Search for the cell housing the specified text and yield its [x, y] center coordinate. 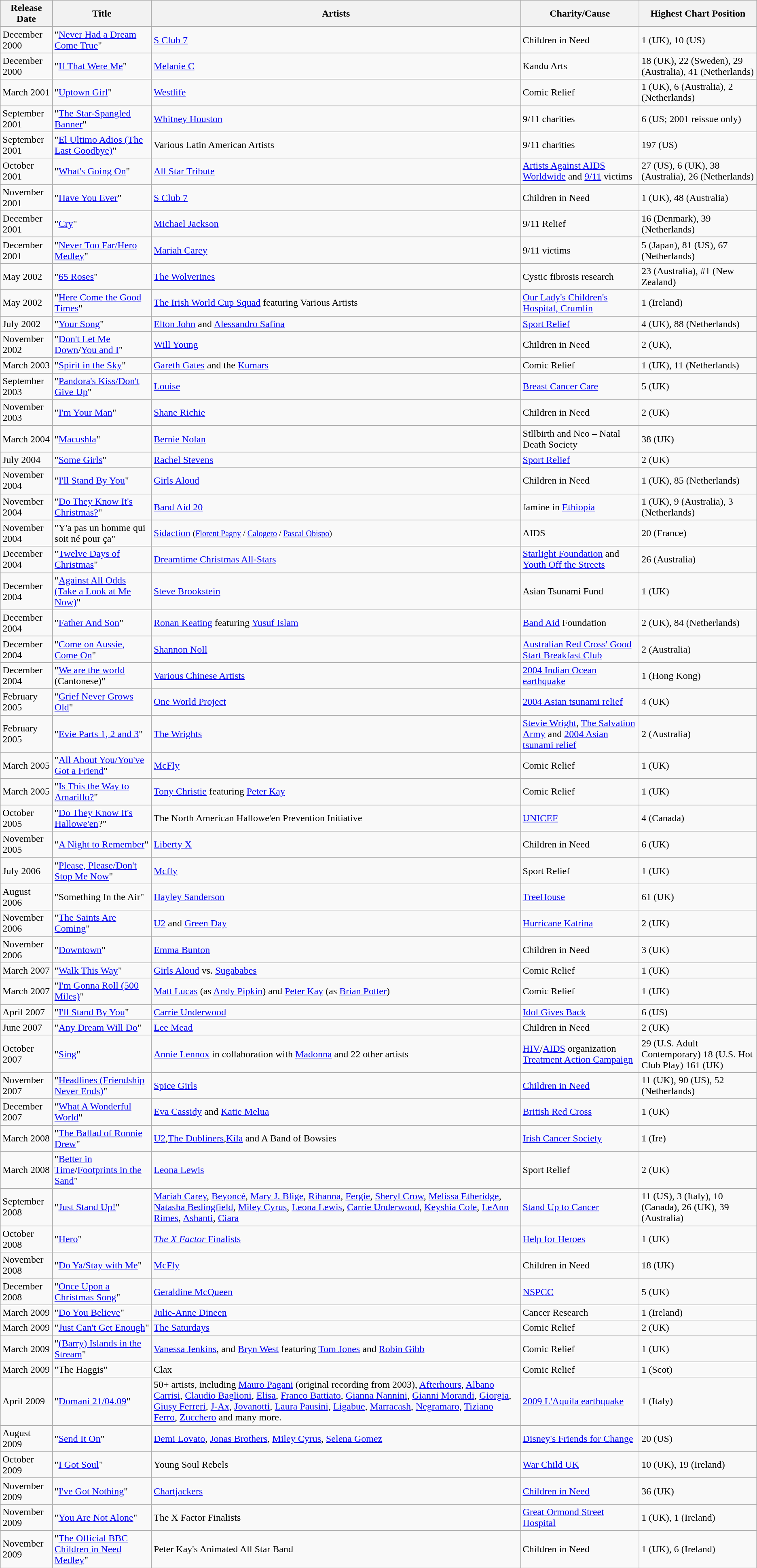
Lee Mead [336, 1027]
Bernie Nolan [336, 439]
Cancer Research [580, 1312]
October 2005 [27, 818]
"Against All Odds (Take a Look at Me Now)" [102, 591]
2 (UK), [698, 344]
Westlife [336, 92]
"Better in Time/Footprints in the Sand" [102, 1170]
Geraldine McQueen [336, 1291]
"Uptown Girl" [102, 92]
"If That Were Me" [102, 66]
Mariah Carey [336, 250]
1 (UK), 6 (Australia), 2 (Netherlands) [698, 92]
"Never Had a Dream Come True" [102, 40]
"I'm Your Man" [102, 412]
1 (UK), 9 (Australia), 3 (Netherlands) [698, 507]
Melanie C [336, 66]
"The Haggis" [102, 1369]
Ronan Keating featuring Yusuf Islam [336, 623]
Matt Lucas (as Andy Pipkin) and Peter Kay (as Brian Potter) [336, 991]
"Do They Know It's Christmas?" [102, 507]
"I've Got Nothing" [102, 1491]
27 (US), 6 (UK), 38 (Australia), 26 (Netherlands) [698, 171]
Asian Tsunami Fund [580, 591]
U2 and Green Day [336, 923]
1 (UK), 1 (Ireland) [698, 1517]
Vanessa Jenkins, and Bryn West featuring Tom Jones and Robin Gibb [336, 1349]
11 (US), 3 (Italy), 10 (Canada), 26 (UK), 39 (Australia) [698, 1207]
Shane Richie [336, 412]
10 (UK), 19 (Ireland) [698, 1464]
"Do They Know It's Hallowe'en?" [102, 818]
March 2004 [27, 439]
Australian Red Cross' Good Start Breakfast Club [580, 649]
Charity/Cause [580, 14]
6 (UK) [698, 844]
"Grief Never Grows Old" [102, 702]
March 2003 [27, 366]
Irish Cancer Society [580, 1138]
"Just Stand Up!" [102, 1207]
61 (UK) [698, 897]
Will Young [336, 344]
October 2009 [27, 1464]
November 2001 [27, 197]
The Wolverines [336, 277]
"Come on Aussie, Come On" [102, 649]
"Downtown" [102, 949]
November 2002 [27, 344]
The Wrights [336, 733]
Demi Lovato, Jonas Brothers, Miley Cyrus, Selena Gomez [336, 1439]
36 (UK) [698, 1491]
December 2008 [27, 1291]
November 2007 [27, 1085]
Breast Cancer Care [580, 387]
Band Aid 20 [336, 507]
"Headlines (Friendship Never Ends)" [102, 1085]
Artists Against AIDS Worldwide and 9/11 victims [580, 171]
4 (UK), 88 (Netherlands) [698, 324]
16 (Denmark), 39 (Netherlands) [698, 224]
"65 Roses" [102, 277]
11 (UK), 90 (US), 52 (Netherlands) [698, 1085]
Michael Jackson [336, 224]
November 2008 [27, 1266]
Disney's Friends for Change [580, 1439]
26 (Australia) [698, 560]
1 (Scot) [698, 1369]
April 2007 [27, 1012]
Chartjackers [336, 1491]
2009 L'Aquila earthquake [580, 1401]
July 2002 [27, 324]
"Hero" [102, 1239]
November 2003 [27, 412]
HIV/AIDS organization Treatment Action Campaign [580, 1054]
"All About You/You've Got a Friend" [102, 766]
All Star Tribute [336, 171]
Starlight Foundation and Youth Off the Streets [580, 560]
March 2001 [27, 92]
29 (U.S. Adult Contemporary) 18 (U.S. Hot Club Play) 161 (UK) [698, 1054]
The Saturdays [336, 1328]
Tony Christie featuring Peter Kay [336, 792]
"Twelve Days of Christmas" [102, 560]
9/11 Relief [580, 224]
1 (Italy) [698, 1401]
Band Aid Foundation [580, 623]
"Any Dream Will Do" [102, 1027]
Stllbirth and Neo – Natal Death Society [580, 439]
"Cry" [102, 224]
Whitney Houston [336, 119]
2 (UK), 84 (Netherlands) [698, 623]
18 (UK) [698, 1266]
Sidaction (Florent Pagny / Calogero / Pascal Obispo) [336, 533]
June 2007 [27, 1027]
2004 Indian Ocean earthquake [580, 675]
20 (France) [698, 533]
"Macushla" [102, 439]
Shannon Noll [336, 649]
"(Barry) Islands in the Stream" [102, 1349]
December 2007 [27, 1112]
"Please, Please/Don't Stop Me Now" [102, 871]
Release Date [27, 14]
October 2001 [27, 171]
Help for Heroes [580, 1239]
23 (Australia), #1 (New Zealand) [698, 277]
"Something In the Air" [102, 897]
"The Saints Are Coming" [102, 923]
Hayley Sanderson [336, 897]
TreeHouse [580, 897]
August 2006 [27, 897]
"What A Wonderful World" [102, 1112]
197 (US) [698, 145]
Girls Aloud vs. Sugababes [336, 970]
April 2009 [27, 1401]
October 2008 [27, 1239]
Annie Lennox in collaboration with Madonna and 22 other artists [336, 1054]
Idol Gives Back [580, 1012]
The Irish World Cup Squad featuring Various Artists [336, 302]
"Pandora's Kiss/Don't Give Up" [102, 387]
1 (Hong Kong) [698, 675]
5 (Japan), 81 (US), 67 (Netherlands) [698, 250]
"Some Girls" [102, 460]
4 (UK) [698, 702]
Liberty X [336, 844]
"Do Ya/Stay with Me" [102, 1266]
Mcfly [336, 871]
9/11 victims [580, 250]
Stevie Wright, The Salvation Army and 2004 Asian tsunami relief [580, 733]
1 (UK), 85 (Netherlands) [698, 480]
Julie-Anne Dineen [336, 1312]
1 (UK), 10 (US) [698, 40]
Stand Up to Cancer [580, 1207]
"Spirit in the Sky" [102, 366]
Great Ormond Street Hospital [580, 1517]
6 (US) [698, 1012]
Peter Kay's Animated All Star Band [336, 1549]
August 2009 [27, 1439]
NSPCC [580, 1291]
"Is This the Way to Amarillo?" [102, 792]
October 2007 [27, 1054]
July 2006 [27, 871]
Title [102, 14]
"Here Come the Good Times" [102, 302]
"Never Too Far/Hero Medley" [102, 250]
"We are the world (Cantonese)" [102, 675]
War Child UK [580, 1464]
"Don't Let Me Down/You and I" [102, 344]
3 (UK) [698, 949]
Emma Bunton [336, 949]
1 (UK), 6 (Ireland) [698, 1549]
July 2004 [27, 460]
"Domani 21/04.09" [102, 1401]
"Your Song" [102, 324]
Gareth Gates and the Kumars [336, 366]
Various Chinese Artists [336, 675]
British Red Cross [580, 1112]
"Evie Parts 1, 2 and 3" [102, 733]
1 (Ire) [698, 1138]
U2,The Dubliners,Kíla and A Band of Bowsies [336, 1138]
"What's Going On" [102, 171]
1 (UK), 48 (Australia) [698, 197]
famine in Ethiopia [580, 507]
"Send It On" [102, 1439]
"Just Can't Get Enough" [102, 1328]
UNICEF [580, 818]
"Father And Son" [102, 623]
"Once Upon a Christmas Song" [102, 1291]
"El Ultimo Adios (The Last Goodbye)" [102, 145]
18 (UK), 22 (Sweden), 29 (Australia), 41 (Netherlands) [698, 66]
"Do You Believe" [102, 1312]
Louise [336, 387]
"The Star-Spangled Banner" [102, 119]
Artists [336, 14]
"You Are Not Alone" [102, 1517]
Eva Cassidy and Katie Melua [336, 1112]
One World Project [336, 702]
Elton John and Alessandro Safina [336, 324]
4 (Canada) [698, 818]
"I Got Soul" [102, 1464]
Steve Brookstein [336, 591]
Our Lady's Children's Hospital, Crumlin [580, 302]
AIDS [580, 533]
"Have You Ever" [102, 197]
"Walk This Way" [102, 970]
Leona Lewis [336, 1170]
"I'm Gonna Roll (500 Miles)" [102, 991]
38 (UK) [698, 439]
1 (UK), 11 (Netherlands) [698, 366]
September 2008 [27, 1207]
Clax [336, 1369]
Kandu Arts [580, 66]
Cystic fibrosis research [580, 277]
2004 Asian tsunami relief [580, 702]
Hurricane Katrina [580, 923]
Carrie Underwood [336, 1012]
"The Official BBC Children in Need Medley" [102, 1549]
The North American Hallowe'en Prevention Initiative [336, 818]
"Y'a pas un homme qui soit né pour ça" [102, 533]
Young Soul Rebels [336, 1464]
Dreamtime Christmas All-Stars [336, 560]
6 (US; 2001 reissue only) [698, 119]
November 2005 [27, 844]
"A Night to Remember" [102, 844]
Spice Girls [336, 1085]
Rachel Stevens [336, 460]
September 2003 [27, 387]
"Sing" [102, 1054]
Highest Chart Position [698, 14]
Various Latin American Artists [336, 145]
"The Ballad of Ronnie Drew" [102, 1138]
20 (US) [698, 1439]
Girls Aloud [336, 480]
